Return the (X, Y) coordinate for the center point of the cell that contains the specified text.  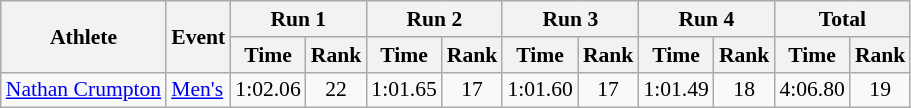
Run 1 (298, 19)
1:02.06 (268, 90)
4:06.80 (812, 90)
Athlete (84, 36)
1:01.49 (676, 90)
Total (842, 19)
22 (336, 90)
19 (880, 90)
Men's (198, 90)
Nathan Crumpton (84, 90)
18 (744, 90)
Run 2 (434, 19)
Event (198, 36)
Run 4 (706, 19)
1:01.65 (404, 90)
Run 3 (570, 19)
1:01.60 (540, 90)
